Pinpoint the cell where the given text exists, returning its (x, y) midpoint coordinate. 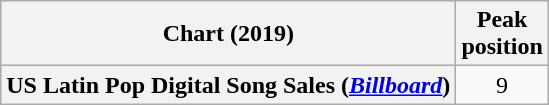
9 (502, 85)
Peakposition (502, 34)
US Latin Pop Digital Song Sales (Billboard) (228, 85)
Chart (2019) (228, 34)
